Search for the cell housing the specified text and yield its [X, Y] center coordinate. 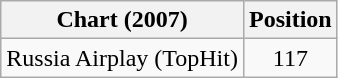
Position [290, 20]
Russia Airplay (TopHit) [122, 58]
117 [290, 58]
Chart (2007) [122, 20]
